Return the [X, Y] coordinate for the center point of the cell that contains the specified text.  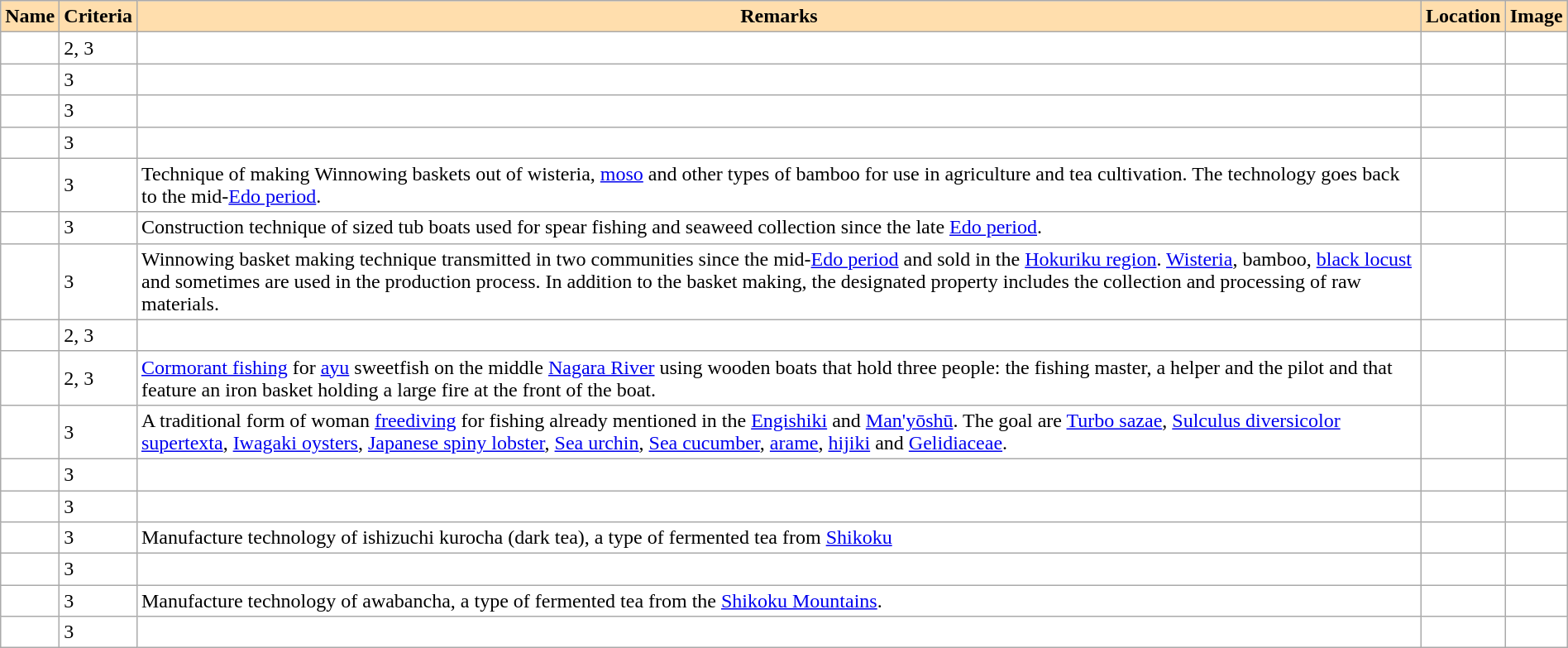
Manufacture technology of ishizuchi kurocha (dark tea), a type of fermented tea from Shikoku [779, 538]
Location [1463, 17]
Remarks [779, 17]
Criteria [98, 17]
Construction technique of sized tub boats used for spear fishing and seaweed collection since the late Edo period. [779, 228]
Image [1537, 17]
Name [30, 17]
Manufacture technology of awabancha, a type of fermented tea from the Shikoku Mountains. [779, 601]
